Provide the (X, Y) coordinate of the cell's center where the given text is located.  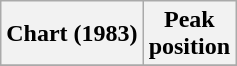
Chart (1983) (72, 34)
Peakposition (189, 34)
